Identify which cell holds the provided text, then report its [X, Y] central coordinate. 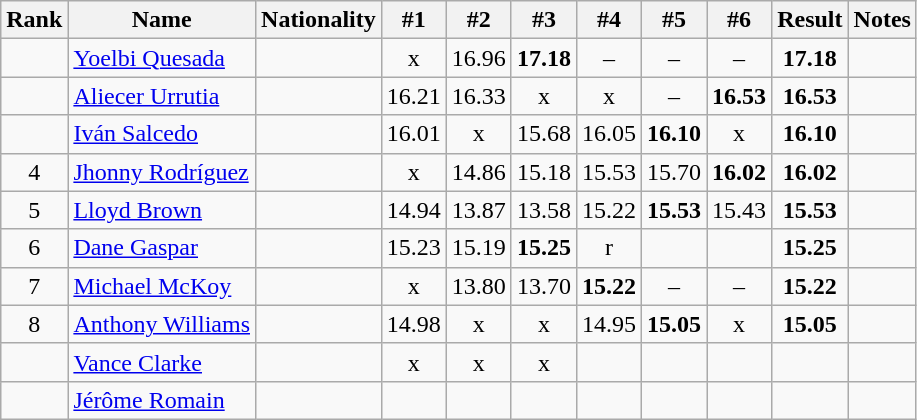
7 [34, 286]
16.05 [608, 134]
#4 [608, 20]
14.98 [414, 324]
Jérôme Romain [162, 400]
Jhonny Rodríguez [162, 172]
Nationality [319, 20]
Yoelbi Quesada [162, 58]
15.70 [674, 172]
5 [34, 210]
6 [34, 248]
15.19 [478, 248]
#5 [674, 20]
#2 [478, 20]
16.33 [478, 96]
16.01 [414, 134]
Result [810, 20]
#6 [740, 20]
4 [34, 172]
13.87 [478, 210]
15.68 [544, 134]
13.58 [544, 210]
14.94 [414, 210]
r [608, 248]
13.80 [478, 286]
14.95 [608, 324]
Dane Gaspar [162, 248]
15.18 [544, 172]
#3 [544, 20]
16.21 [414, 96]
Vance Clarke [162, 362]
Notes [882, 20]
Lloyd Brown [162, 210]
14.86 [478, 172]
8 [34, 324]
#1 [414, 20]
13.70 [544, 286]
Michael McKoy [162, 286]
Aliecer Urrutia [162, 96]
Name [162, 20]
16.96 [478, 58]
Rank [34, 20]
15.43 [740, 210]
Anthony Williams [162, 324]
Iván Salcedo [162, 134]
15.23 [414, 248]
